Output the [X, Y] coordinate of the center of the cell containing the given text.  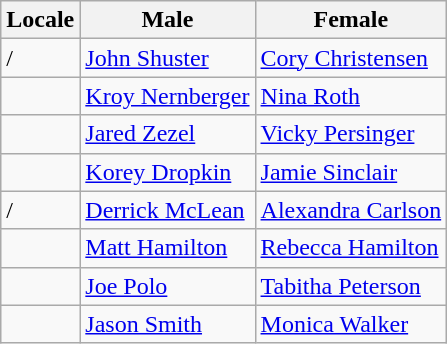
Cory Christensen [351, 58]
Monica Walker [351, 324]
Vicky Persinger [351, 134]
Tabitha Peterson [351, 286]
Alexandra Carlson [351, 210]
Jamie Sinclair [351, 172]
Nina Roth [351, 96]
Derrick McLean [168, 210]
Locale [40, 20]
John Shuster [168, 58]
Kroy Nernberger [168, 96]
Female [351, 20]
Matt Hamilton [168, 248]
Korey Dropkin [168, 172]
Joe Polo [168, 286]
Male [168, 20]
Jared Zezel [168, 134]
Jason Smith [168, 324]
Rebecca Hamilton [351, 248]
